Return [X, Y] of the center of cell containing provided text 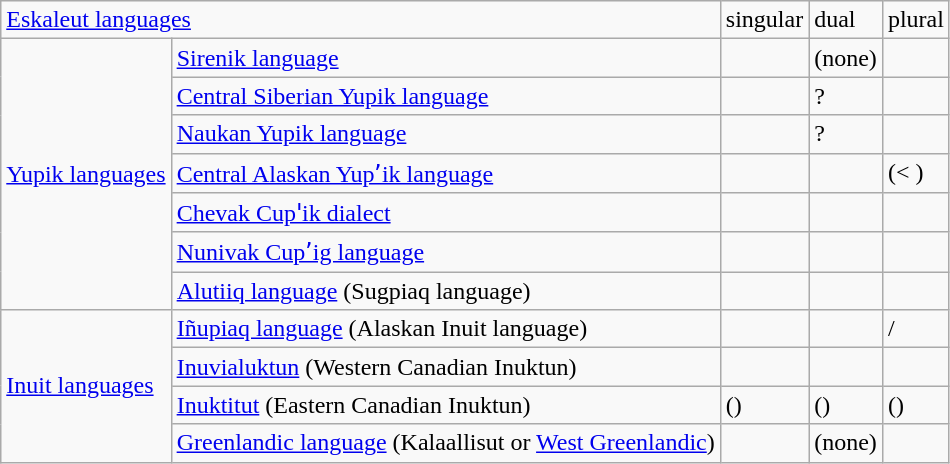
Greenlandic language (Kalaallisut or West Greenlandic) [446, 443]
Inuvialuktun (Western Canadian Inuktun) [446, 367]
Alutiiq language (Sugpiaq language) [446, 291]
dual [846, 20]
Naukan Yupik language [446, 134]
Eskaleut languages [361, 20]
Central Siberian Yupik language [446, 96]
/ [916, 329]
Inuit languages [86, 386]
plural [916, 20]
singular [764, 20]
Iñupiaq language (Alaskan Inuit language) [446, 329]
Inuktitut (Eastern Canadian Inuktun) [446, 405]
Sirenik language [446, 58]
Central Alaskan Yupʼik language [446, 173]
(< ) [916, 173]
Nunivak Cupʼig language [446, 252]
Chevak Cupꞌik dialect [446, 213]
Yupik languages [86, 174]
